Extract the [X, Y] coordinate from the center of the cell holding the provided text.  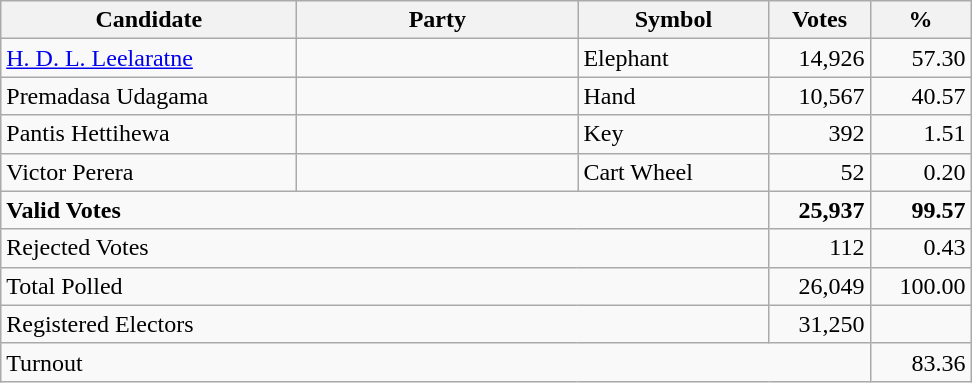
Hand [674, 96]
% [920, 20]
Total Polled [385, 286]
26,049 [820, 286]
Victor Perera [149, 172]
0.20 [920, 172]
Symbol [674, 20]
392 [820, 134]
Registered Electors [385, 324]
1.51 [920, 134]
31,250 [820, 324]
Key [674, 134]
Pantis Hettihewa [149, 134]
Candidate [149, 20]
10,567 [820, 96]
Turnout [436, 362]
Cart Wheel [674, 172]
Premadasa Udagama [149, 96]
99.57 [920, 210]
25,937 [820, 210]
Elephant [674, 58]
Party [438, 20]
100.00 [920, 286]
57.30 [920, 58]
52 [820, 172]
14,926 [820, 58]
Votes [820, 20]
Valid Votes [385, 210]
112 [820, 248]
0.43 [920, 248]
83.36 [920, 362]
40.57 [920, 96]
Rejected Votes [385, 248]
H. D. L. Leelaratne [149, 58]
